Find where the given text appears and provide that cell's center as [X, Y] coordinate. 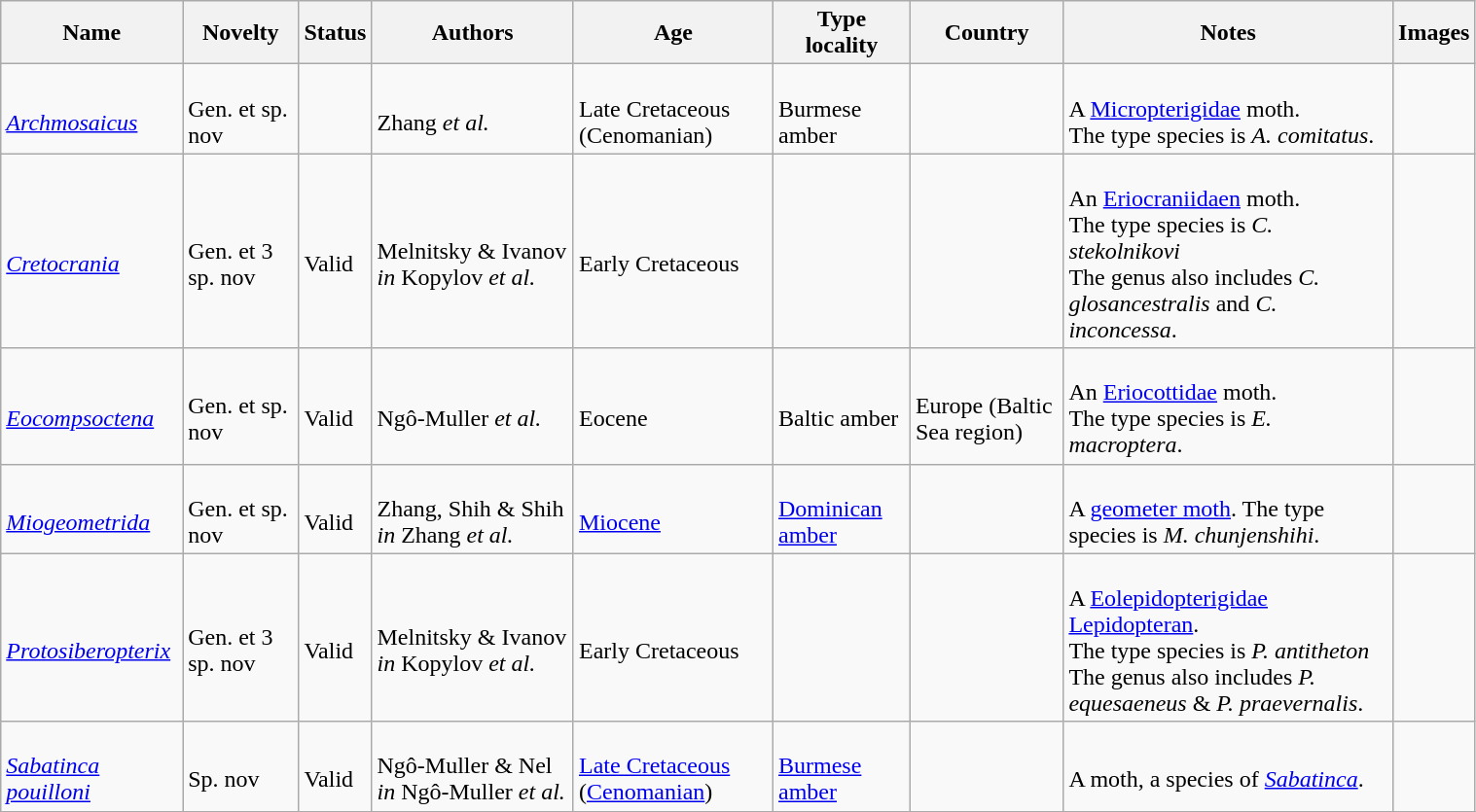
Dominican amber [843, 509]
Country [987, 33]
Eocene [673, 406]
Authors [473, 33]
Zhang et al. [473, 109]
Images [1434, 33]
Novelty [241, 33]
Name [91, 33]
Ngô-Muller et al. [473, 406]
An Eriocraniidaen moth. The type species is C. stekolnikovi The genus also includes C. glosancestralis and C. inconcessa. [1228, 251]
Status [335, 33]
Type locality [843, 33]
Archmosaicus [91, 109]
A Micropterigidae moth. The type species is A. comitatus. [1228, 109]
Sp. nov [241, 766]
Eocompsoctena [91, 406]
Miocene [673, 509]
A moth, a species of Sabatinca. [1228, 766]
Baltic amber [843, 406]
Notes [1228, 33]
Sabatinca pouilloni [91, 766]
Late Cretaceous(Cenomanian) [673, 109]
Zhang, Shih & Shih in Zhang et al. [473, 509]
Cretocrania [91, 251]
Ngô-Muller & Nel in Ngô-Muller et al. [473, 766]
A geometer moth. The type species is M. chunjenshihi. [1228, 509]
Protosiberopterix [91, 638]
Europe (Baltic Sea region) [987, 406]
An Eriocottidae moth. The type species is E. macroptera. [1228, 406]
Age [673, 33]
A Eolepidopterigidae Lepidopteran. The type species is P. antitheton The genus also includes P. equesaeneus & P. praevernalis. [1228, 638]
Miogeometrida [91, 509]
Late Cretaceous (Cenomanian) [673, 766]
